Return the [X, Y] coordinate for the center point of the cell that contains the specified text.  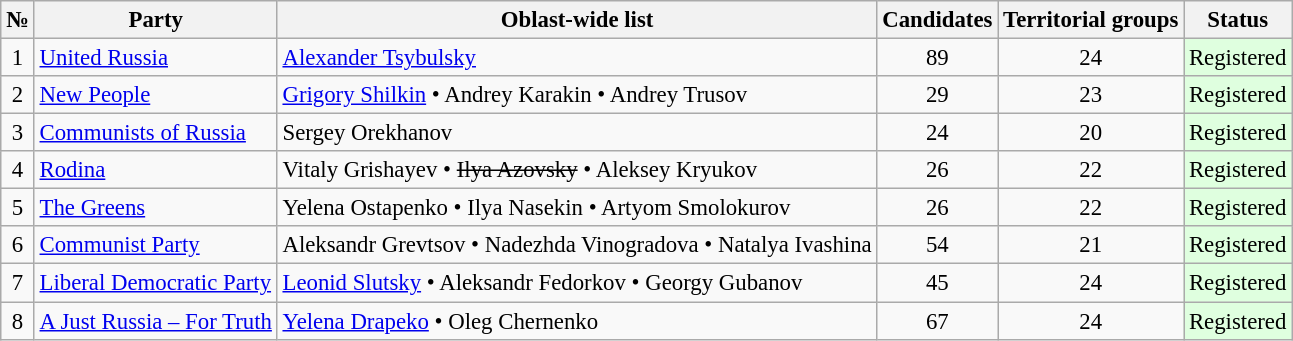
Vitaly Grishayev • Ilya Azovsky • Aleksey Kryukov [577, 170]
Party [156, 20]
1 [18, 58]
Status [1238, 20]
The Greens [156, 208]
20 [1091, 133]
2 [18, 95]
Yelena Ostapenko • Ilya Nasekin • Artyom Smolokurov [577, 208]
A Just Russia – For Truth [156, 321]
New People [156, 95]
Territorial groups [1091, 20]
89 [938, 58]
7 [18, 283]
4 [18, 170]
Communists of Russia [156, 133]
Sergey Orekhanov [577, 133]
Oblast-wide list [577, 20]
45 [938, 283]
Leonid Slutsky • Aleksandr Fedorkov • Georgy Gubanov [577, 283]
3 [18, 133]
№ [18, 20]
United Russia [156, 58]
8 [18, 321]
67 [938, 321]
Candidates [938, 20]
21 [1091, 245]
Grigory Shilkin • Andrey Karakin • Andrey Trusov [577, 95]
Communist Party [156, 245]
Yelena Drapeko • Oleg Chernenko [577, 321]
Alexander Tsybulsky [577, 58]
Rodina [156, 170]
29 [938, 95]
6 [18, 245]
5 [18, 208]
Aleksandr Grevtsov • Nadezhda Vinogradova • Natalya Ivashina [577, 245]
54 [938, 245]
23 [1091, 95]
Liberal Democratic Party [156, 283]
